Capture the cell that displays the provided text and extract its [X, Y] central coordinate. 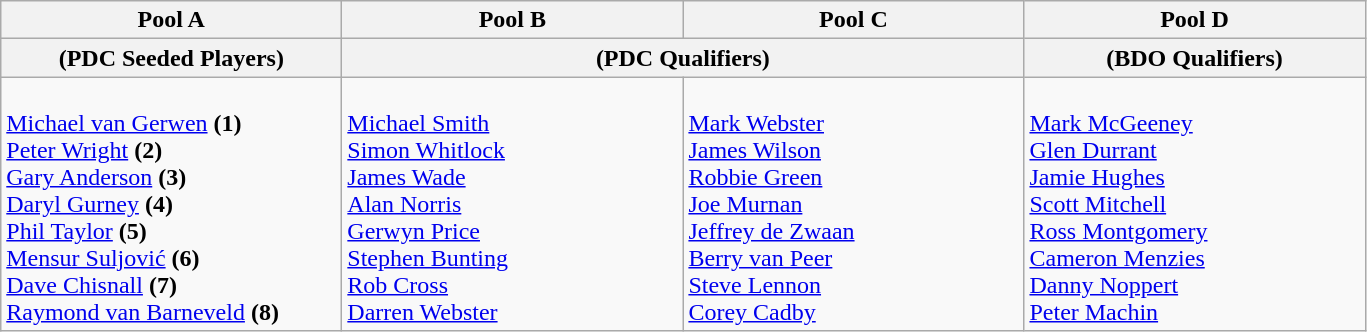
Pool A [172, 20]
Michael Smith Simon Whitlock James Wade Alan Norris Gerwyn Price Stephen Bunting Rob Cross Darren Webster [512, 204]
Pool C [854, 20]
Pool B [512, 20]
(BDO Qualifiers) [1194, 58]
(PDC Seeded Players) [172, 58]
Mark McGeeney Glen Durrant Jamie Hughes Scott Mitchell Ross Montgomery Cameron Menzies Danny Noppert Peter Machin [1194, 204]
(PDC Qualifiers) [683, 58]
Pool D [1194, 20]
Mark Webster James Wilson Robbie Green Joe Murnan Jeffrey de Zwaan Berry van Peer Steve Lennon Corey Cadby [854, 204]
